Capture the cell that displays the provided text and extract its (X, Y) central coordinate. 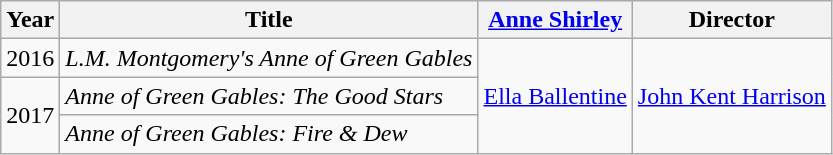
Year (30, 20)
Anne of Green Gables: The Good Stars (269, 96)
John Kent Harrison (732, 96)
Director (732, 20)
Ella Ballentine (555, 96)
Anne Shirley (555, 20)
Anne of Green Gables: Fire & Dew (269, 134)
Title (269, 20)
2016 (30, 58)
2017 (30, 115)
L.M. Montgomery's Anne of Green Gables (269, 58)
